Detect which cell encompasses the target text, then output its [x, y] center coordinate. 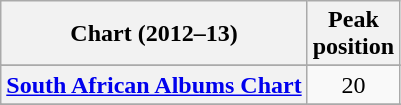
20 [353, 85]
Peakposition [353, 34]
Chart (2012–13) [154, 34]
South African Albums Chart [154, 85]
